Capture the cell that displays the provided text and extract its [X, Y] central coordinate. 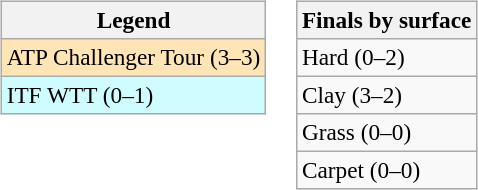
ATP Challenger Tour (3–3) [133, 57]
Carpet (0–0) [387, 171]
Clay (3–2) [387, 95]
Hard (0–2) [387, 57]
Finals by surface [387, 20]
ITF WTT (0–1) [133, 95]
Legend [133, 20]
Grass (0–0) [387, 133]
